Scan for the cell matching the given text and deliver its (X, Y) coordinate at center. 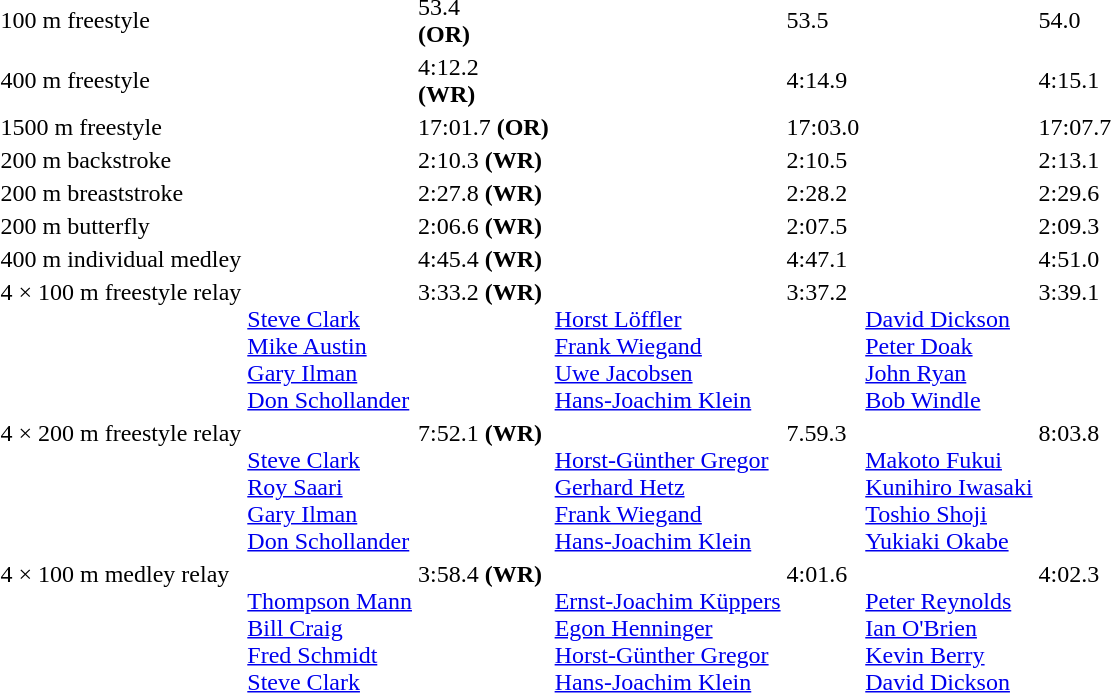
2:28.2 (823, 193)
17:03.0 (823, 127)
2:10.5 (823, 160)
17:01.7 (OR) (483, 127)
3:37.2 (823, 346)
7:52.1 (WR) (483, 487)
4:47.1 (823, 259)
Steve ClarkRoy SaariGary IlmanDon Schollander (330, 487)
2:10.3 (WR) (483, 160)
7.59.3 (823, 487)
Horst-Günther GregorGerhard HetzFrank WiegandHans-Joachim Klein (668, 487)
David DicksonPeter DoakJohn RyanBob Windle (949, 346)
Steve ClarkMike AustinGary IlmanDon Schollander (330, 346)
Horst LöfflerFrank WiegandUwe JacobsenHans-Joachim Klein (668, 346)
3:33.2 (WR) (483, 346)
4:14.9 (823, 80)
Makoto FukuiKunihiro IwasakiToshio ShojiYukiaki Okabe (949, 487)
2:07.5 (823, 226)
2:06.6 (WR) (483, 226)
2:27.8 (WR) (483, 193)
4:12.2 (WR) (483, 80)
4:45.4 (WR) (483, 259)
